Find where the given text appears and provide that cell's center as (X, Y) coordinate. 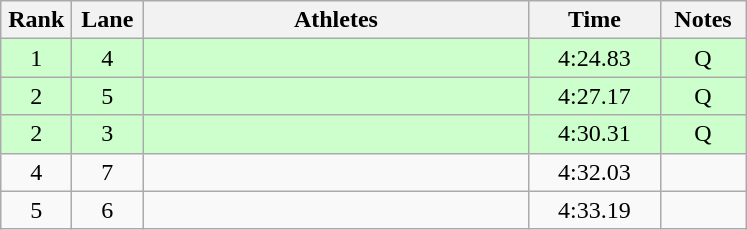
Athletes (336, 20)
7 (108, 172)
4:33.19 (594, 210)
3 (108, 134)
6 (108, 210)
4:27.17 (594, 96)
4:24.83 (594, 58)
Notes (703, 20)
4:30.31 (594, 134)
4:32.03 (594, 172)
Lane (108, 20)
Time (594, 20)
Rank (36, 20)
1 (36, 58)
